Find where the given text appears and provide that cell's center as (x, y) coordinate. 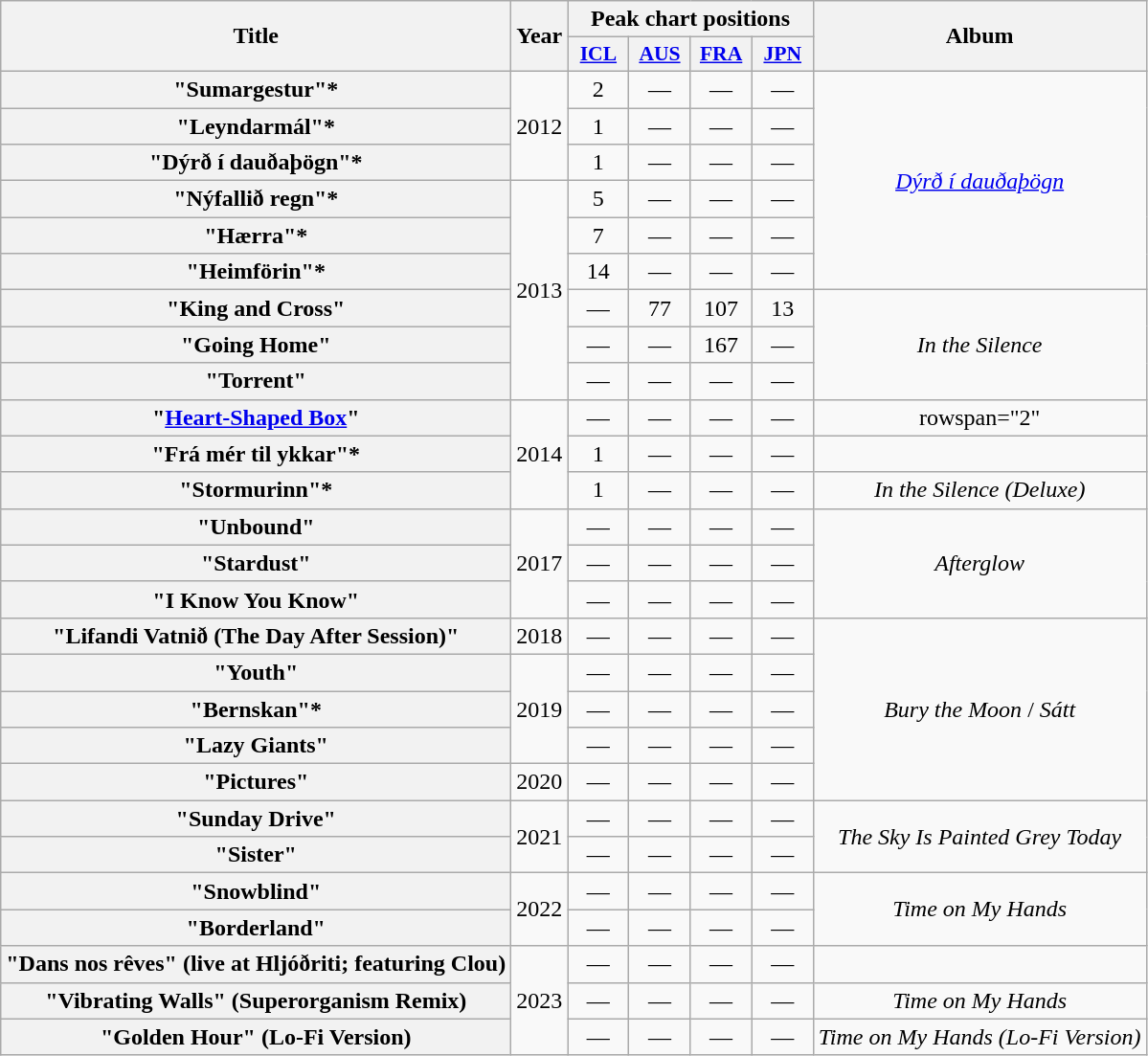
"Stardust" (257, 563)
JPN (782, 55)
Year (540, 36)
"Golden Hour" (Lo-Fi Version) (257, 1037)
"Dýrð í dauðaþögn"* (257, 163)
Afterglow (979, 563)
Time on My Hands (Lo-Fi Version) (979, 1037)
"Heart-Shaped Box" (257, 417)
"Pictures" (257, 782)
"Going Home" (257, 345)
77 (660, 308)
Peak chart positions (690, 19)
Bury the Moon / Sátt (979, 708)
"Leyndarmál"* (257, 125)
2019 (540, 708)
2013 (540, 290)
167 (721, 345)
"Sunday Drive" (257, 819)
Title (257, 36)
"Sister" (257, 855)
2014 (540, 454)
"Torrent" (257, 381)
2020 (540, 782)
2012 (540, 125)
In the Silence (Deluxe) (979, 490)
"Stormurinn"* (257, 490)
2021 (540, 837)
"Bernskan"* (257, 709)
Album (979, 36)
"King and Cross" (257, 308)
The Sky Is Painted Grey Today (979, 837)
"I Know You Know" (257, 599)
2023 (540, 1000)
"Sumargestur"* (257, 89)
ICL (598, 55)
13 (782, 308)
Dýrð í dauðaþögn (979, 180)
"Nýfallið regn"* (257, 199)
2 (598, 89)
FRA (721, 55)
"Youth" (257, 672)
"Vibrating Walls" (Superorganism Remix) (257, 1000)
In the Silence (979, 345)
5 (598, 199)
7 (598, 236)
107 (721, 308)
"Lazy Giants" (257, 746)
"Unbound" (257, 527)
"Heimförin"* (257, 272)
AUS (660, 55)
2017 (540, 563)
"Lifandi Vatnið (The Day After Session)" (257, 636)
"Frá mér til ykkar"* (257, 454)
"Dans nos rêves" (live at Hljóðriti; featuring Clou) (257, 964)
"Snowblind" (257, 891)
rowspan="2" (979, 417)
2022 (540, 910)
"Borderland" (257, 928)
"Hærra"* (257, 236)
14 (598, 272)
2018 (540, 636)
